Pinpoint the cell where the given text exists, returning its [x, y] midpoint coordinate. 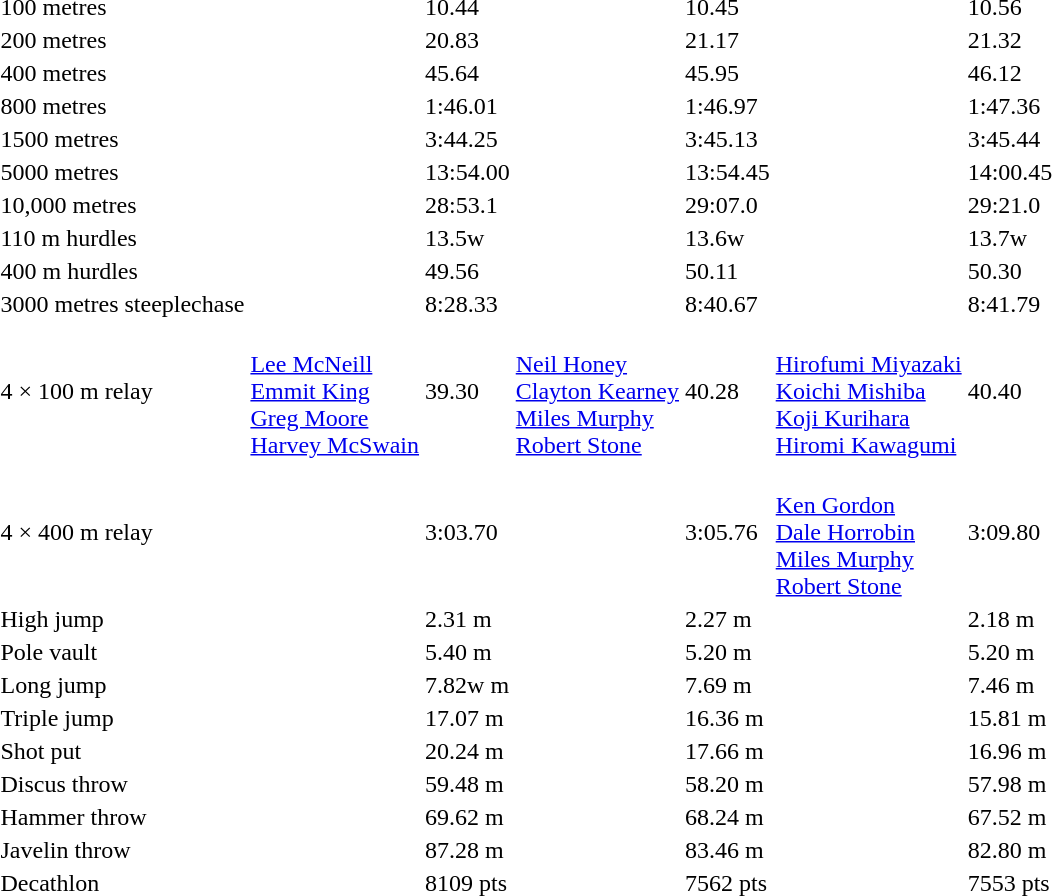
3:03.70 [468, 532]
45.95 [728, 73]
49.56 [468, 271]
58.20 m [728, 784]
3:45.13 [728, 139]
87.28 m [468, 850]
1:46.97 [728, 106]
69.62 m [468, 817]
Ken GordonDale HorrobinMiles MurphyRobert Stone [868, 532]
8:28.33 [468, 304]
13:54.00 [468, 172]
13:54.45 [728, 172]
Hirofumi MiyazakiKoichi MishibaKoji KuriharaHiromi Kawagumi [868, 391]
5.20 m [728, 652]
Neil HoneyClayton KearneyMiles MurphyRobert Stone [597, 391]
28:53.1 [468, 205]
40.28 [728, 391]
5.40 m [468, 652]
2.31 m [468, 619]
2.27 m [728, 619]
7.69 m [728, 685]
50.11 [728, 271]
17.07 m [468, 718]
3:44.25 [468, 139]
20.83 [468, 40]
68.24 m [728, 817]
29:07.0 [728, 205]
8:40.67 [728, 304]
13.5w [468, 238]
45.64 [468, 73]
13.6w [728, 238]
39.30 [468, 391]
20.24 m [468, 751]
1:46.01 [468, 106]
83.46 m [728, 850]
59.48 m [468, 784]
21.17 [728, 40]
17.66 m [728, 751]
7.82w m [468, 685]
3:05.76 [728, 532]
16.36 m [728, 718]
Lee McNeillEmmit KingGreg MooreHarvey McSwain [335, 391]
